Extract the [x, y] coordinate from the center of the cell holding the provided text.  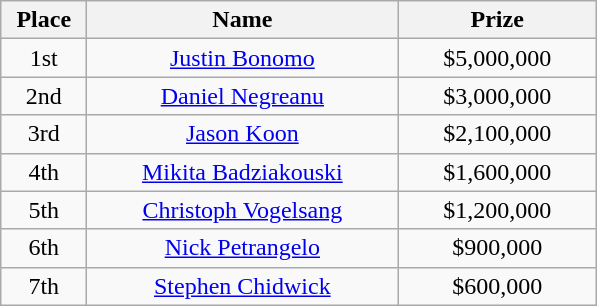
Stephen Chidwick [242, 286]
$900,000 [498, 248]
Nick Petrangelo [242, 248]
$2,100,000 [498, 134]
Place [44, 20]
6th [44, 248]
Jason Koon [242, 134]
$600,000 [498, 286]
7th [44, 286]
5th [44, 210]
$3,000,000 [498, 96]
$1,200,000 [498, 210]
Daniel Negreanu [242, 96]
1st [44, 58]
Name [242, 20]
$5,000,000 [498, 58]
Prize [498, 20]
3rd [44, 134]
Christoph Vogelsang [242, 210]
$1,600,000 [498, 172]
4th [44, 172]
Justin Bonomo [242, 58]
2nd [44, 96]
Mikita Badziakouski [242, 172]
